Identify which cell holds the provided text, then report its (x, y) central coordinate. 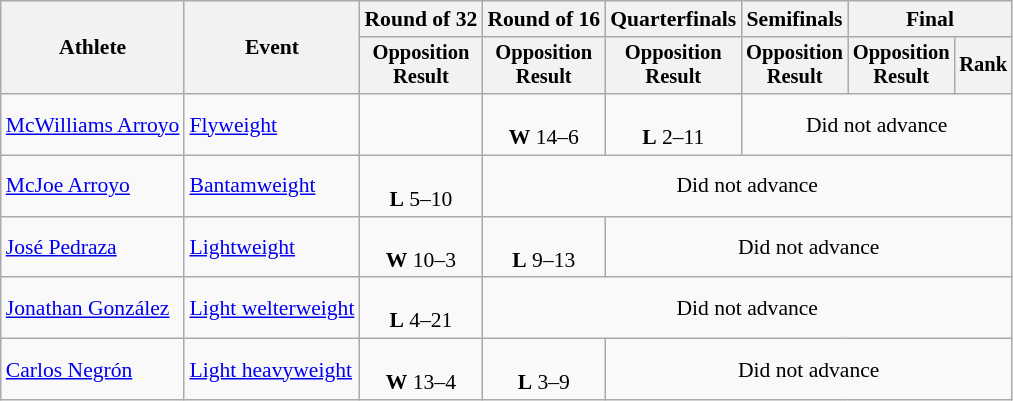
Semifinals (794, 19)
W 14–6 (544, 124)
McWilliams Arroyo (93, 124)
Carlos Negrón (93, 370)
W 13–4 (420, 370)
Bantamweight (272, 186)
L 2–11 (673, 124)
Lightweight (272, 248)
W 10–3 (420, 248)
L 9–13 (544, 248)
Jonathan González (93, 308)
L 4–21 (420, 308)
Athlete (93, 48)
L 5–10 (420, 186)
Rank (983, 66)
Round of 32 (420, 19)
L 3–9 (544, 370)
Light heavyweight (272, 370)
Round of 16 (544, 19)
Final (930, 19)
Event (272, 48)
José Pedraza (93, 248)
Flyweight (272, 124)
Quarterfinals (673, 19)
Light welterweight (272, 308)
McJoe Arroyo (93, 186)
